Output the (X, Y) coordinate of the center of the cell containing the given text.  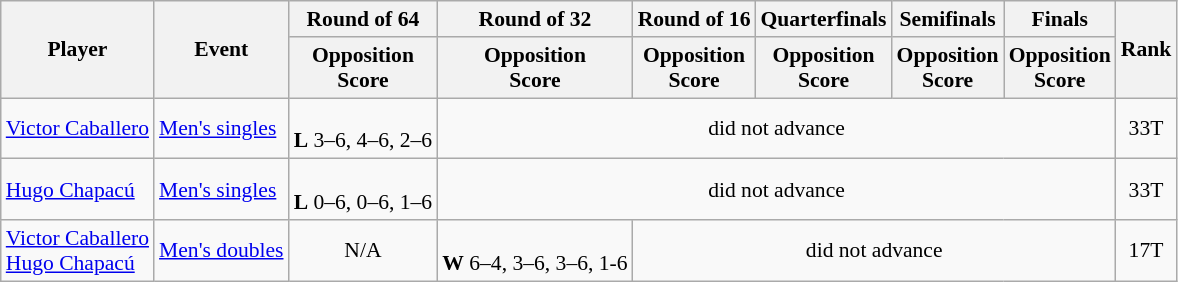
Round of 32 (534, 19)
L 3–6, 4–6, 2–6 (364, 128)
N/A (364, 250)
17T (1146, 250)
Round of 64 (364, 19)
W 6–4, 3–6, 3–6, 1-6 (534, 250)
Event (222, 50)
Rank (1146, 50)
Player (78, 50)
Finals (1060, 19)
Quarterfinals (824, 19)
L 0–6, 0–6, 1–6 (364, 190)
Round of 16 (694, 19)
Victor Caballero Hugo Chapacú (78, 250)
Semifinals (948, 19)
Men's doubles (222, 250)
Victor Caballero (78, 128)
Hugo Chapacú (78, 190)
